Pinpoint the cell where the given text exists, returning its (x, y) midpoint coordinate. 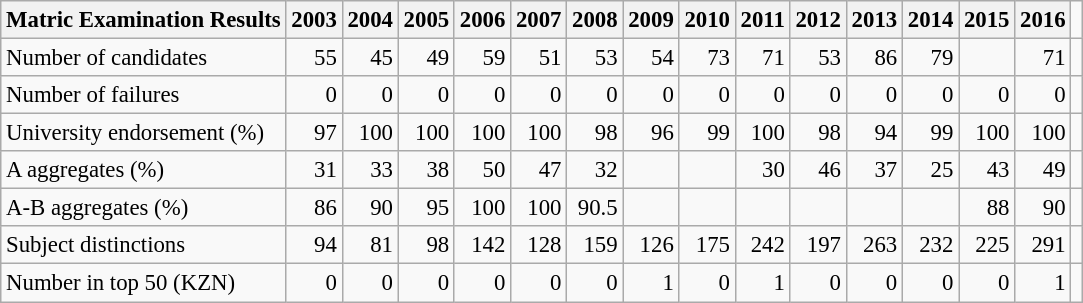
2006 (482, 20)
88 (987, 208)
96 (651, 133)
97 (314, 133)
2015 (987, 20)
291 (1043, 245)
University endorsement (%) (144, 133)
2009 (651, 20)
2007 (539, 20)
90.5 (595, 208)
128 (539, 245)
A-B aggregates (%) (144, 208)
Matric Examination Results (144, 20)
2004 (370, 20)
38 (426, 170)
2010 (707, 20)
142 (482, 245)
232 (930, 245)
2016 (1043, 20)
81 (370, 245)
A aggregates (%) (144, 170)
242 (762, 245)
47 (539, 170)
59 (482, 58)
31 (314, 170)
2003 (314, 20)
Subject distinctions (144, 245)
43 (987, 170)
25 (930, 170)
159 (595, 245)
51 (539, 58)
2011 (762, 20)
175 (707, 245)
2005 (426, 20)
30 (762, 170)
50 (482, 170)
2012 (818, 20)
263 (874, 245)
Number of failures (144, 95)
46 (818, 170)
55 (314, 58)
2013 (874, 20)
225 (987, 245)
2008 (595, 20)
Number of candidates (144, 58)
37 (874, 170)
79 (930, 58)
Number in top 50 (KZN) (144, 283)
197 (818, 245)
73 (707, 58)
33 (370, 170)
126 (651, 245)
45 (370, 58)
95 (426, 208)
32 (595, 170)
2014 (930, 20)
54 (651, 58)
